Provide the (x, y) coordinate of the cell's center where the given text is located.  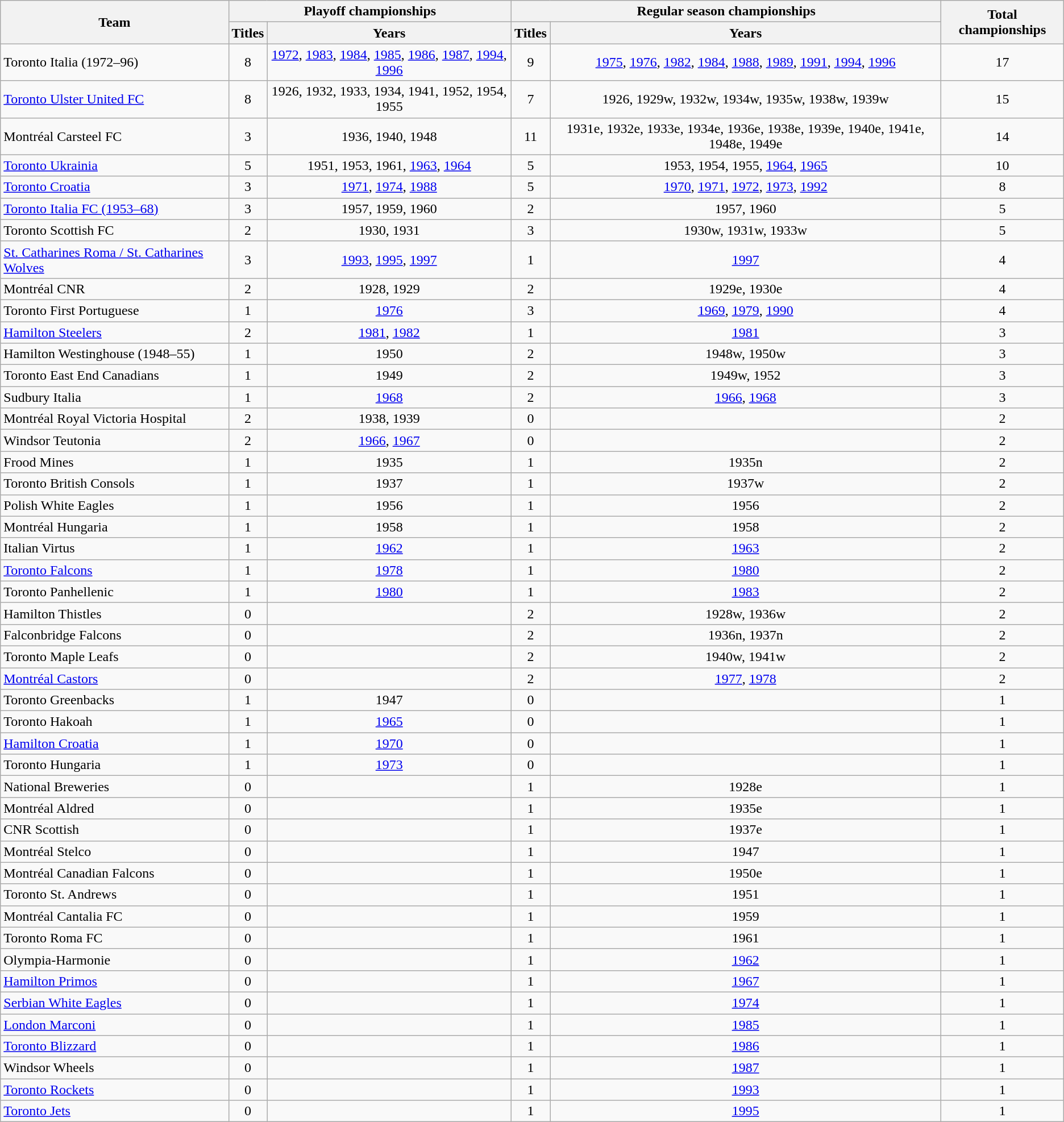
1928, 1929 (389, 289)
Total championships (1003, 22)
1961 (746, 938)
London Marconi (115, 1025)
Montréal Carsteel FC (115, 136)
1971, 1974, 1988 (389, 187)
1968 (389, 397)
Windsor Teutonia (115, 441)
1978 (389, 570)
Sudbury Italia (115, 397)
Toronto Hakoah (115, 722)
Montréal CNR (115, 289)
1940w, 1941w (746, 656)
1983 (746, 592)
Toronto First Portuguese (115, 310)
National Breweries (115, 787)
1938, 1939 (389, 419)
Toronto Scottish FC (115, 230)
1936, 1940, 1948 (389, 136)
1972, 1983, 1984, 1985, 1986, 1987, 1994, 1996 (389, 63)
Playoff championships (370, 11)
1974 (746, 1003)
1986 (746, 1046)
Toronto Maple Leafs (115, 656)
Toronto Hungaria (115, 765)
Windsor Wheels (115, 1068)
1930, 1931 (389, 230)
1929e, 1930e (746, 289)
1953, 1954, 1955, 1964, 1965 (746, 165)
Toronto Greenbacks (115, 700)
1965 (389, 722)
Italian Virtus (115, 548)
Falconbridge Falcons (115, 635)
1937w (746, 484)
17 (1003, 63)
1936n, 1937n (746, 635)
1951 (746, 895)
Olympia-Harmonie (115, 959)
1993 (746, 1090)
Toronto Italia (1972–96) (115, 63)
1928w, 1936w (746, 613)
10 (1003, 165)
1930w, 1931w, 1933w (746, 230)
Toronto Croatia (115, 187)
1928e (746, 787)
1967 (746, 981)
1935 (389, 462)
1985 (746, 1025)
1950 (389, 354)
1966, 1967 (389, 441)
Toronto Jets (115, 1111)
Toronto Panhellenic (115, 592)
Frood Mines (115, 462)
Toronto Ulster United FC (115, 99)
1959 (746, 916)
1935n (746, 462)
1926, 1932, 1933, 1934, 1941, 1952, 1954, 1955 (389, 99)
Serbian White Eagles (115, 1003)
Toronto Roma FC (115, 938)
Hamilton Thistles (115, 613)
Toronto Rockets (115, 1090)
1993, 1995, 1997 (389, 259)
Toronto Italia FC (1953–68) (115, 209)
1949w, 1952 (746, 376)
Montréal Aldred (115, 808)
1981 (746, 333)
1976 (389, 310)
Montréal Royal Victoria Hospital (115, 419)
14 (1003, 136)
Toronto St. Andrews (115, 895)
Hamilton Westinghouse (1948–55) (115, 354)
Montréal Stelco (115, 851)
1948w, 1950w (746, 354)
15 (1003, 99)
Montréal Hungaria (115, 527)
1987 (746, 1068)
1949 (389, 376)
11 (531, 136)
1963 (746, 548)
Regular season championships (726, 11)
Toronto Falcons (115, 570)
Montréal Canadian Falcons (115, 873)
9 (531, 63)
Toronto British Consols (115, 484)
1931e, 1932e, 1933e, 1934e, 1936e, 1938e, 1939e, 1940e, 1941e, 1948e, 1949e (746, 136)
1957, 1960 (746, 209)
1935e (746, 808)
St. Catharines Roma / St. Catharines Wolves (115, 259)
1973 (389, 765)
1970 (389, 743)
Hamilton Steelers (115, 333)
1977, 1978 (746, 678)
CNR Scottish (115, 830)
Toronto Blizzard (115, 1046)
1937e (746, 830)
1950e (746, 873)
Toronto East End Canadians (115, 376)
Montréal Castors (115, 678)
Team (115, 22)
1951, 1953, 1961, 1963, 1964 (389, 165)
1966, 1968 (746, 397)
1937 (389, 484)
Montréal Cantalia FC (115, 916)
1995 (746, 1111)
Hamilton Croatia (115, 743)
1997 (746, 259)
1970, 1971, 1972, 1973, 1992 (746, 187)
1957, 1959, 1960 (389, 209)
1981, 1982 (389, 333)
1969, 1979, 1990 (746, 310)
Hamilton Primos (115, 981)
Polish White Eagles (115, 505)
1926, 1929w, 1932w, 1934w, 1935w, 1938w, 1939w (746, 99)
Toronto Ukrainia (115, 165)
1975, 1976, 1982, 1984, 1988, 1989, 1991, 1994, 1996 (746, 63)
7 (531, 99)
